Return [X, Y] of the center of cell containing provided text 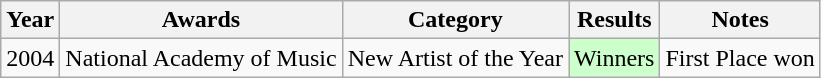
Results [614, 20]
First Place won [740, 58]
New Artist of the Year [455, 58]
2004 [30, 58]
National Academy of Music [201, 58]
Category [455, 20]
Year [30, 20]
Awards [201, 20]
Winners [614, 58]
Notes [740, 20]
